Detect which cell encompasses the target text, then output its [X, Y] center coordinate. 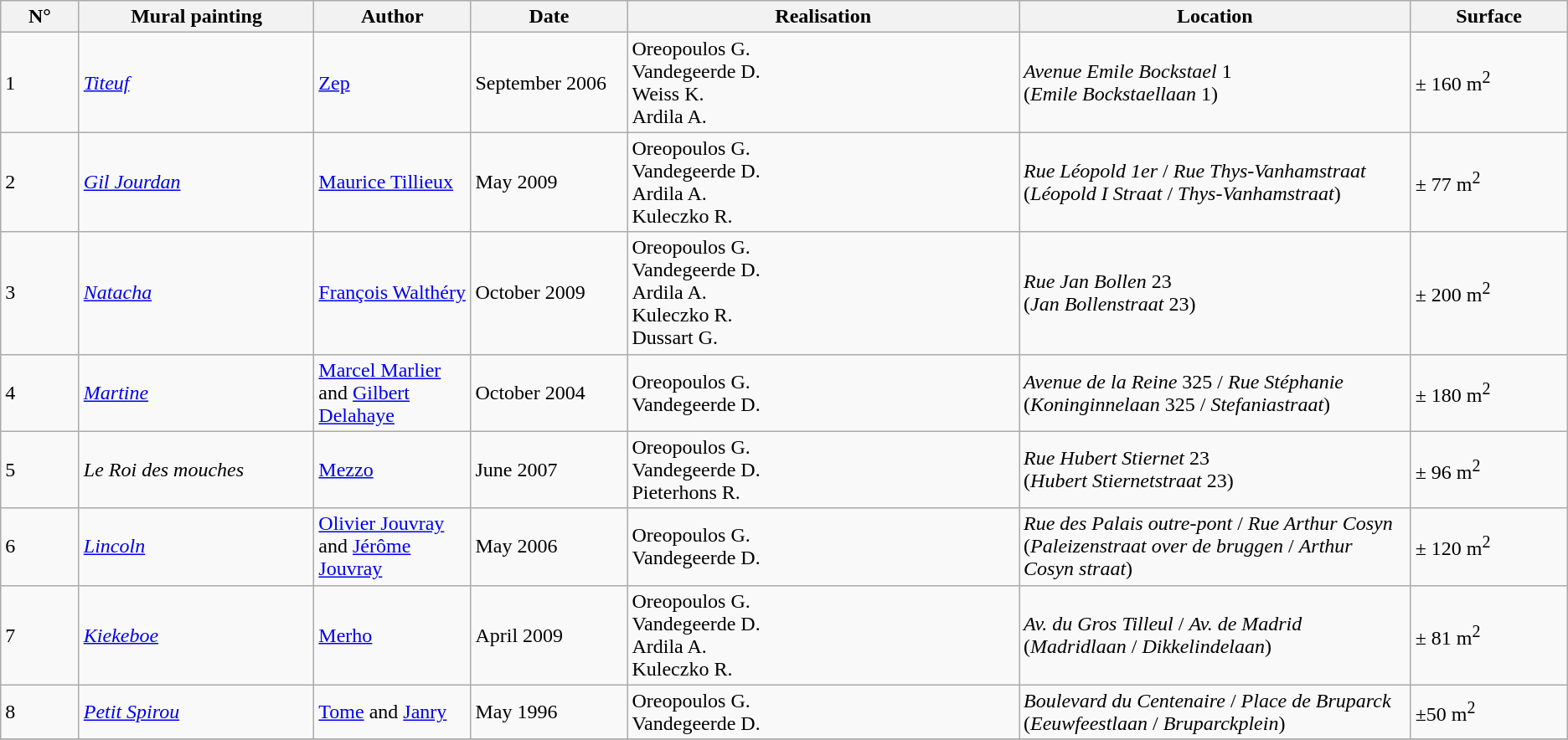
7 [40, 635]
1 [40, 82]
Realisation [823, 17]
± 180 m2 [1489, 393]
Boulevard du Centenaire / Place de Bruparck(Eeuwfeestlaan / Bruparckplein) [1215, 712]
± 200 m2 [1489, 293]
May 1996 [549, 712]
± 81 m2 [1489, 635]
Lincoln [196, 547]
5 [40, 470]
±50 m2 [1489, 712]
Avenue de la Reine 325 / Rue Stéphanie(Koninginnelaan 325 / Stefaniastraat) [1215, 393]
Tome and Janry [392, 712]
Martine [196, 393]
Date [549, 17]
Merho [392, 635]
3 [40, 293]
Mezzo [392, 470]
October 2009 [549, 293]
8 [40, 712]
± 120 m2 [1489, 547]
Petit Spirou [196, 712]
Zep [392, 82]
2 [40, 182]
Kiekeboe [196, 635]
Maurice Tillieux [392, 182]
Surface [1489, 17]
Titeuf [196, 82]
Oreopoulos G.Vandegeerde D.Pieterhons R. [823, 470]
June 2007 [549, 470]
Marcel Marlier and Gilbert Delahaye [392, 393]
4 [40, 393]
Le Roi des mouches [196, 470]
May 2009 [549, 182]
± 77 m2 [1489, 182]
Oreopoulos G.Vandegeerde D.Weiss K.Ardila A. [823, 82]
Olivier Jouvray and Jérôme Jouvray [392, 547]
Author [392, 17]
Gil Jourdan [196, 182]
Oreopoulos G.Vandegeerde D.Ardila A.Kuleczko R.Dussart G. [823, 293]
May 2006 [549, 547]
6 [40, 547]
Mural painting [196, 17]
± 160 m2 [1489, 82]
Rue des Palais outre-pont / Rue Arthur Cosyn(Paleizenstraat over de bruggen / Arthur Cosyn straat) [1215, 547]
April 2009 [549, 635]
October 2004 [549, 393]
Avenue Emile Bockstael 1(Emile Bockstaellaan 1) [1215, 82]
Rue Hubert Stiernet 23(Hubert Stiernetstraat 23) [1215, 470]
September 2006 [549, 82]
Av. du Gros Tilleul / Av. de Madrid(Madridlaan / Dikkelindelaan) [1215, 635]
Rue Léopold 1er / Rue Thys-Vanhamstraat(Léopold I Straat / Thys-Vanhamstraat) [1215, 182]
± 96 m2 [1489, 470]
Location [1215, 17]
François Walthéry [392, 293]
Rue Jan Bollen 23(Jan Bollenstraat 23) [1215, 293]
Natacha [196, 293]
N° [40, 17]
